Output the [X, Y] coordinate of the center of the cell containing the given text.  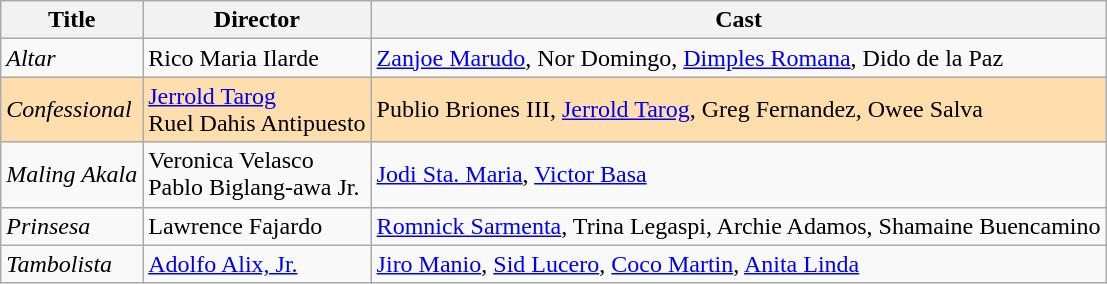
Publio Briones III, Jerrold Tarog, Greg Fernandez, Owee Salva [738, 110]
Lawrence Fajardo [257, 226]
Zanjoe Marudo, Nor Domingo, Dimples Romana, Dido de la Paz [738, 58]
Veronica Velasco Pablo Biglang-awa Jr. [257, 174]
Adolfo Alix, Jr. [257, 264]
Cast [738, 20]
Tambolista [72, 264]
Confessional [72, 110]
Jerrold Tarog Ruel Dahis Antipuesto [257, 110]
Maling Akala [72, 174]
Jiro Manio, Sid Lucero, Coco Martin, Anita Linda [738, 264]
Director [257, 20]
Rico Maria Ilarde [257, 58]
Romnick Sarmenta, Trina Legaspi, Archie Adamos, Shamaine Buencamino [738, 226]
Jodi Sta. Maria, Victor Basa [738, 174]
Altar [72, 58]
Title [72, 20]
Prinsesa [72, 226]
